For the text-containing cell, return its midpoint in [X, Y] coordinate format. 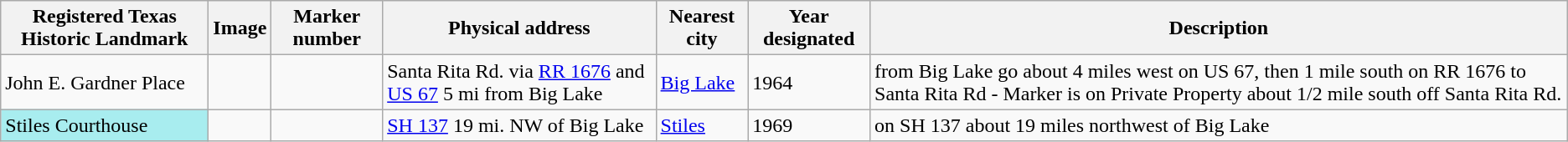
Marker number [327, 28]
Physical address [519, 28]
Big Lake [702, 82]
Image [240, 28]
SH 137 19 mi. NW of Big Lake [519, 125]
Santa Rita Rd. via RR 1676 and US 67 5 mi from Big Lake [519, 82]
Description [1220, 28]
1969 [809, 125]
Year designated [809, 28]
Stiles [702, 125]
on SH 137 about 19 miles northwest of Big Lake [1220, 125]
Nearest city [702, 28]
Stiles Courthouse [105, 125]
Registered Texas Historic Landmark [105, 28]
1964 [809, 82]
John E. Gardner Place [105, 82]
